Return (x, y) of the center of cell containing provided text 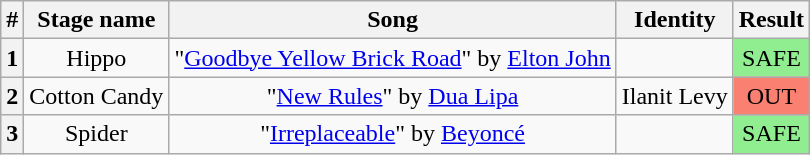
2 (12, 96)
"Goodbye Yellow Brick Road" by Elton John (392, 58)
OUT (771, 96)
"Irreplaceable" by Beyoncé (392, 134)
3 (12, 134)
1 (12, 58)
Cotton Candy (96, 96)
# (12, 20)
Stage name (96, 20)
Result (771, 20)
Song (392, 20)
Hippo (96, 58)
Spider (96, 134)
"New Rules" by Dua Lipa (392, 96)
Ilanit Levy (674, 96)
Identity (674, 20)
